Find where the given text appears and provide that cell's center as [X, Y] coordinate. 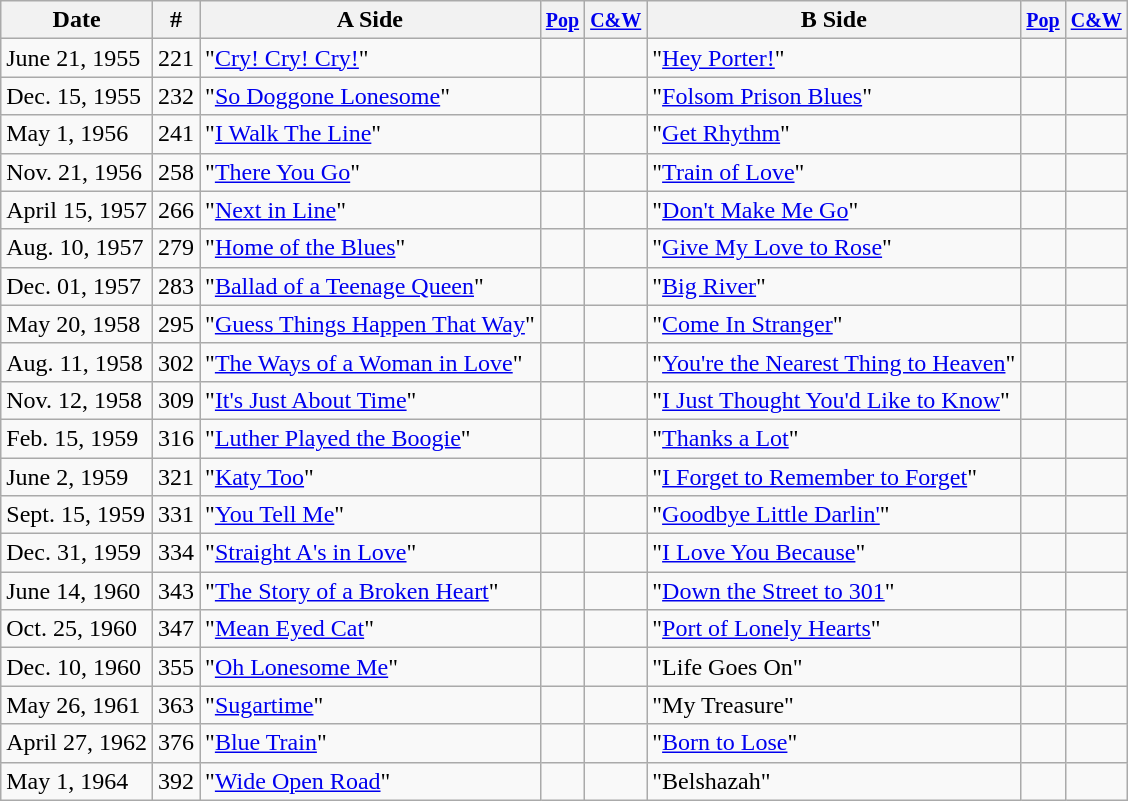
"Belshazah" [834, 781]
"I Forget to Remember to Forget" [834, 477]
"Cry! Cry! Cry!" [370, 58]
"Hey Porter!" [834, 58]
221 [176, 58]
"Oh Lonesome Me" [370, 667]
May 20, 1958 [77, 324]
"Mean Eyed Cat" [370, 629]
Nov. 21, 1956 [77, 172]
"Get Rhythm" [834, 134]
"Train of Love" [834, 172]
376 [176, 743]
363 [176, 705]
309 [176, 400]
Oct. 25, 1960 [77, 629]
April 15, 1957 [77, 210]
"You're the Nearest Thing to Heaven" [834, 362]
"I Love You Because" [834, 553]
232 [176, 96]
"It's Just About Time" [370, 400]
"Blue Train" [370, 743]
"Thanks a Lot" [834, 438]
334 [176, 553]
266 [176, 210]
321 [176, 477]
June 21, 1955 [77, 58]
May 1, 1964 [77, 781]
"Don't Make Me Go" [834, 210]
"There You Go" [370, 172]
May 26, 1961 [77, 705]
"I Just Thought You'd Like to Know" [834, 400]
283 [176, 286]
343 [176, 591]
May 1, 1956 [77, 134]
"Home of the Blues" [370, 248]
"Sugartime" [370, 705]
Dec. 31, 1959 [77, 553]
"Wide Open Road" [370, 781]
"Give My Love to Rose" [834, 248]
"Guess Things Happen That Way" [370, 324]
"Folsom Prison Blues" [834, 96]
Sept. 15, 1959 [77, 515]
# [176, 20]
"Goodbye Little Darlin'" [834, 515]
Dec. 10, 1960 [77, 667]
"I Walk The Line" [370, 134]
"So Doggone Lonesome" [370, 96]
"Ballad of a Teenage Queen" [370, 286]
279 [176, 248]
"Born to Lose" [834, 743]
347 [176, 629]
A Side [370, 20]
392 [176, 781]
302 [176, 362]
"Down the Street to 301" [834, 591]
"Big River" [834, 286]
"Life Goes On" [834, 667]
"Straight A's in Love" [370, 553]
"Katy Too" [370, 477]
Feb. 15, 1959 [77, 438]
258 [176, 172]
"My Treasure" [834, 705]
241 [176, 134]
295 [176, 324]
Aug. 11, 1958 [77, 362]
"Come In Stranger" [834, 324]
"Port of Lonely Hearts" [834, 629]
"You Tell Me" [370, 515]
June 2, 1959 [77, 477]
June 14, 1960 [77, 591]
355 [176, 667]
B Side [834, 20]
April 27, 1962 [77, 743]
Aug. 10, 1957 [77, 248]
"Luther Played the Boogie" [370, 438]
331 [176, 515]
316 [176, 438]
Dec. 15, 1955 [77, 96]
Date [77, 20]
Dec. 01, 1957 [77, 286]
"The Story of a Broken Heart" [370, 591]
Nov. 12, 1958 [77, 400]
"The Ways of a Woman in Love" [370, 362]
"Next in Line" [370, 210]
